From the cell containing the given text, extract its center point as (X, Y) coordinate. 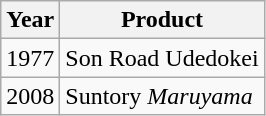
1977 (30, 58)
2008 (30, 96)
Product (162, 20)
Suntory Maruyama (162, 96)
Son Road Udedokei (162, 58)
Year (30, 20)
